Find where the given text appears and provide that cell's center as (x, y) coordinate. 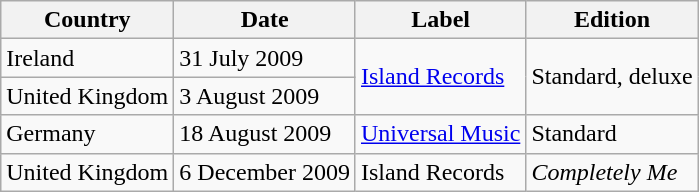
Standard (612, 134)
18 August 2009 (265, 134)
Edition (612, 20)
Ireland (88, 58)
3 August 2009 (265, 96)
31 July 2009 (265, 58)
Universal Music (440, 134)
Completely Me (612, 172)
6 December 2009 (265, 172)
Label (440, 20)
Date (265, 20)
Country (88, 20)
Germany (88, 134)
Standard, deluxe (612, 77)
